Detect which cell encompasses the target text, then output its (X, Y) center coordinate. 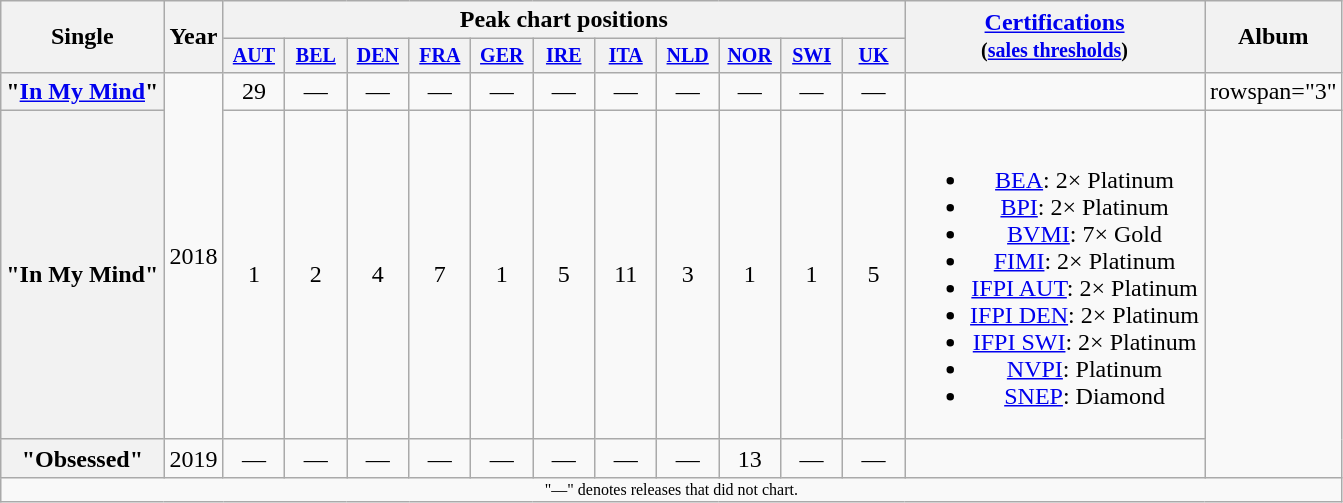
"Obsessed" (82, 458)
AUT (254, 56)
FRA (440, 56)
2019 (194, 458)
29 (254, 91)
SWI (812, 56)
Album (1274, 37)
3 (688, 274)
NOR (750, 56)
11 (626, 274)
2018 (194, 256)
DEN (378, 56)
GER (502, 56)
4 (378, 274)
IRE (564, 56)
Peak chart positions (564, 20)
2 (316, 274)
13 (750, 458)
Single (82, 37)
ITA (626, 56)
7 (440, 274)
UK (874, 56)
rowspan="3" (1274, 91)
"—" denotes releases that did not chart. (672, 489)
Certifications(sales thresholds) (1055, 37)
Year (194, 37)
NLD (688, 56)
BEL (316, 56)
